Extract the (X, Y) coordinate from the center of the cell holding the provided text.  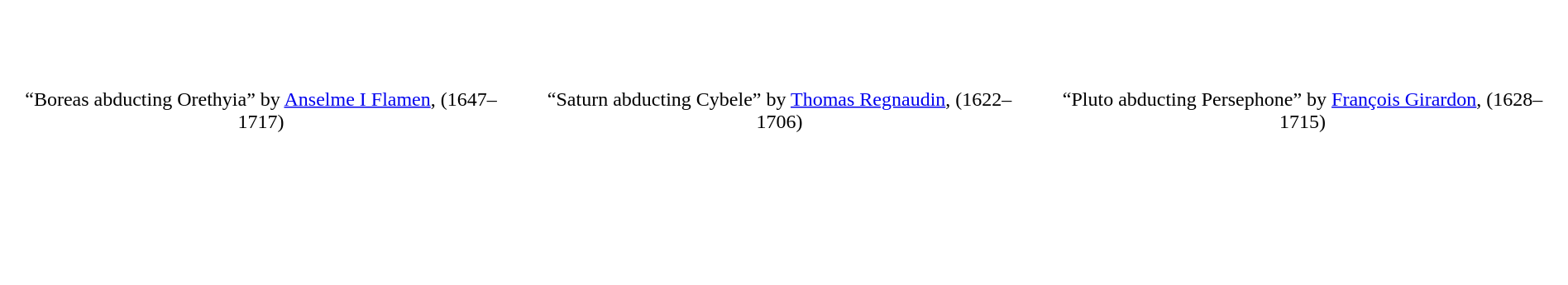
“Saturn abducting Cybele” by Thomas Regnaudin, (1622–1706) (779, 180)
“Pluto abducting Persephone” by François Girardon, (1628–1715) (1303, 180)
“Boreas abducting Orethyia” by Anselme I Flamen, (1647–1717) (261, 180)
